Output the [x, y] coordinate of the center of the cell containing the given text.  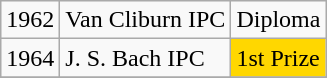
1962 [30, 20]
Van Cliburn IPC [146, 20]
1964 [30, 58]
1st Prize [278, 58]
J. S. Bach IPC [146, 58]
Diploma [278, 20]
